Return (x, y) of the center of cell containing provided text 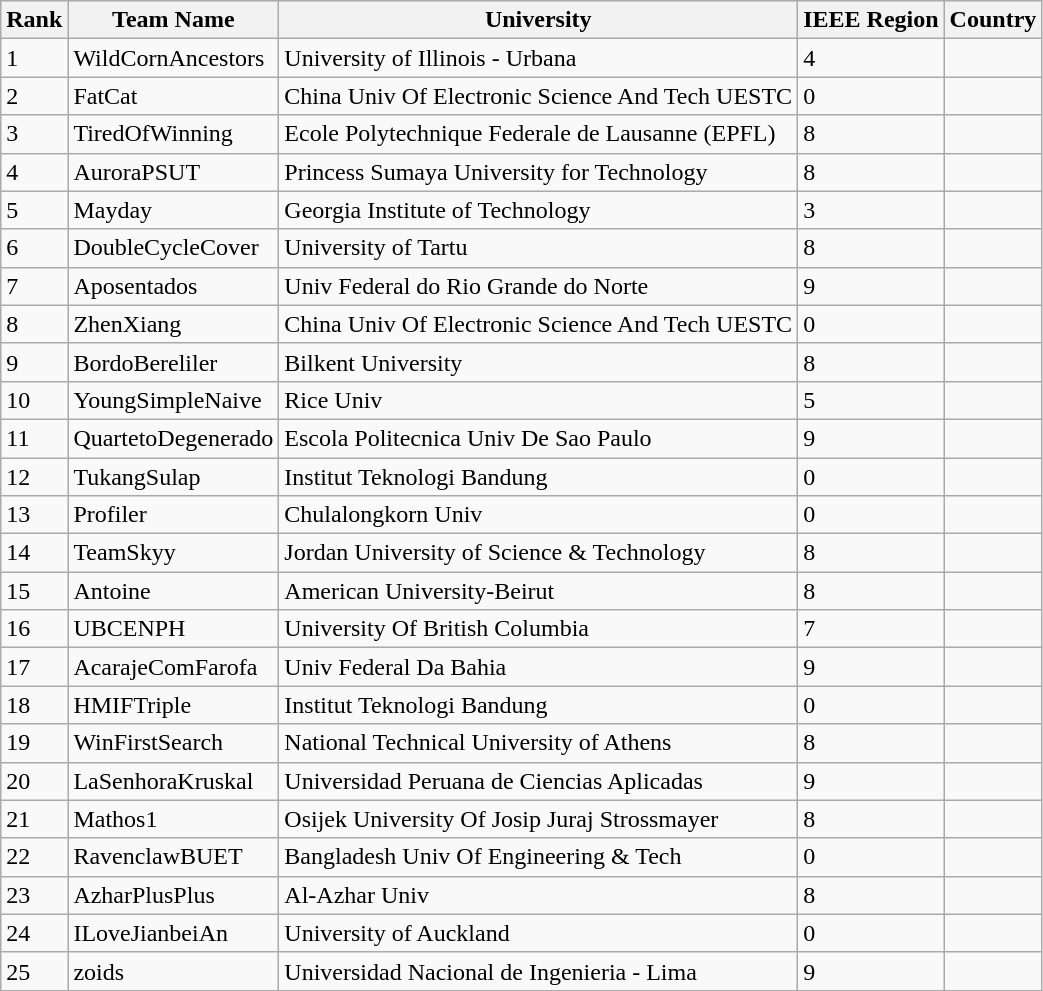
Al-Azhar Univ (538, 895)
ZhenXiang (174, 324)
UBCENPH (174, 629)
TeamSkyy (174, 553)
Rice Univ (538, 400)
Antoine (174, 591)
Bilkent University (538, 362)
University of Auckland (538, 933)
Team Name (174, 20)
TukangSulap (174, 477)
Mathos1 (174, 819)
2 (34, 96)
Rank (34, 20)
BordoBereliler (174, 362)
17 (34, 667)
University of Tartu (538, 248)
Univ Federal do Rio Grande do Norte (538, 286)
Universidad Nacional de Ingenieria - Lima (538, 971)
18 (34, 705)
1 (34, 58)
Chulalongkorn Univ (538, 515)
20 (34, 781)
YoungSimpleNaive (174, 400)
QuartetoDegenerado (174, 438)
6 (34, 248)
AzharPlusPlus (174, 895)
Univ Federal Da Bahia (538, 667)
IEEE Region (871, 20)
Profiler (174, 515)
ILoveJianbeiAn (174, 933)
15 (34, 591)
25 (34, 971)
zoids (174, 971)
Escola Politecnica Univ De Sao Paulo (538, 438)
24 (34, 933)
12 (34, 477)
23 (34, 895)
FatCat (174, 96)
21 (34, 819)
Osijek University Of Josip Juraj Strossmayer (538, 819)
University Of British Columbia (538, 629)
RavenclawBUET (174, 857)
HMIFTriple (174, 705)
WinFirstSearch (174, 743)
American University-Beirut (538, 591)
Country (993, 20)
DoubleCycleCover (174, 248)
19 (34, 743)
10 (34, 400)
Princess Sumaya University for Technology (538, 172)
11 (34, 438)
13 (34, 515)
TiredOfWinning (174, 134)
22 (34, 857)
Georgia Institute of Technology (538, 210)
AuroraPSUT (174, 172)
Ecole Polytechnique Federale de Lausanne (EPFL) (538, 134)
University of Illinois - Urbana (538, 58)
National Technical University of Athens (538, 743)
Aposentados (174, 286)
16 (34, 629)
AcarajeComFarofa (174, 667)
WildCornAncestors (174, 58)
Bangladesh Univ Of Engineering & Tech (538, 857)
Mayday (174, 210)
Universidad Peruana de Ciencias Aplicadas (538, 781)
LaSenhoraKruskal (174, 781)
University (538, 20)
14 (34, 553)
Jordan University of Science & Technology (538, 553)
